Extract the (x, y) coordinate from the center of the cell holding the provided text.  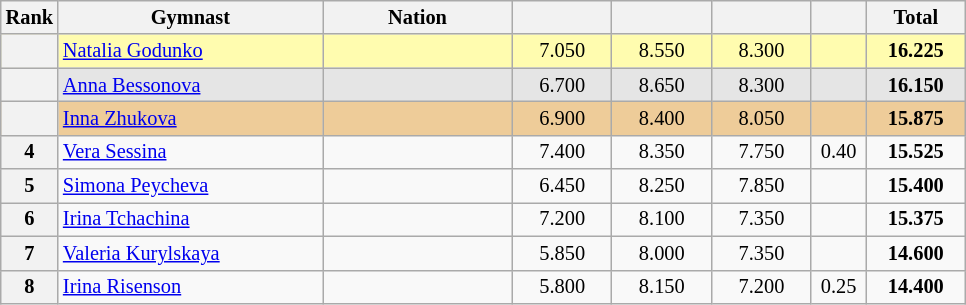
Nation (418, 17)
8.100 (662, 219)
7 (30, 253)
7.050 (562, 51)
0.40 (838, 152)
14.600 (916, 253)
Irina Risenson (190, 287)
15.875 (916, 118)
Irina Tchachina (190, 219)
8.050 (762, 118)
8.000 (662, 253)
Rank (30, 17)
0.25 (838, 287)
8.650 (662, 85)
5 (30, 186)
8.150 (662, 287)
Valeria Kurylskaya (190, 253)
7.750 (762, 152)
14.400 (916, 287)
7.400 (562, 152)
7.850 (762, 186)
Gymnast (190, 17)
15.400 (916, 186)
Total (916, 17)
6 (30, 219)
15.525 (916, 152)
Anna Bessonova (190, 85)
8.550 (662, 51)
4 (30, 152)
8.400 (662, 118)
5.850 (562, 253)
Vera Sessina (190, 152)
5.800 (562, 287)
8.250 (662, 186)
6.700 (562, 85)
Simona Peycheva (190, 186)
8.350 (662, 152)
15.375 (916, 219)
6.450 (562, 186)
6.900 (562, 118)
16.150 (916, 85)
16.225 (916, 51)
8 (30, 287)
Inna Zhukova (190, 118)
Natalia Godunko (190, 51)
